Return the (x, y) coordinate for the center point of the cell that contains the specified text.  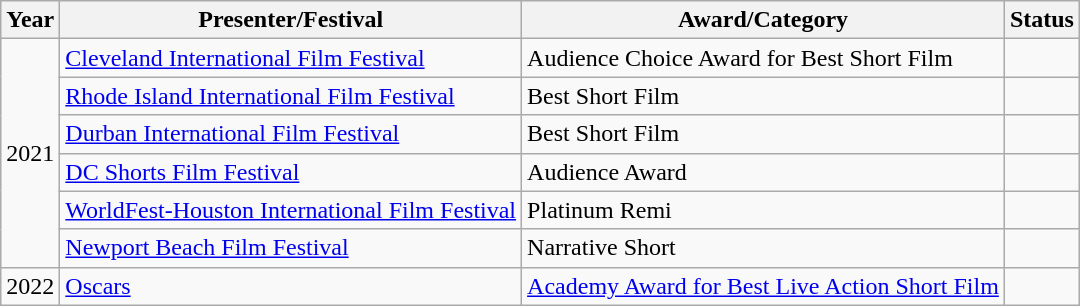
Cleveland International Film Festival (291, 58)
2022 (30, 286)
Oscars (291, 286)
Audience Award (764, 172)
2021 (30, 153)
Platinum Remi (764, 210)
WorldFest-Houston International Film Festival (291, 210)
Narrative Short (764, 248)
Year (30, 20)
Rhode Island International Film Festival (291, 96)
Durban International Film Festival (291, 134)
DC Shorts Film Festival (291, 172)
Newport Beach Film Festival (291, 248)
Status (1042, 20)
Presenter/Festival (291, 20)
Award/Category (764, 20)
Academy Award for Best Live Action Short Film (764, 286)
Audience Choice Award for Best Short Film (764, 58)
